Capture the cell that displays the provided text and extract its (X, Y) central coordinate. 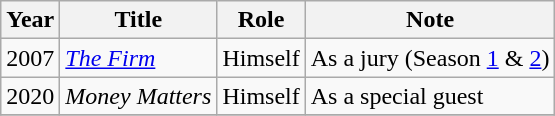
Money Matters (138, 96)
Role (261, 20)
Year (30, 20)
Title (138, 20)
The Firm (138, 58)
Note (430, 20)
As a jury (Season 1 & 2) (430, 58)
2020 (30, 96)
2007 (30, 58)
As a special guest (430, 96)
